For the text-containing cell, return its midpoint in (X, Y) coordinate format. 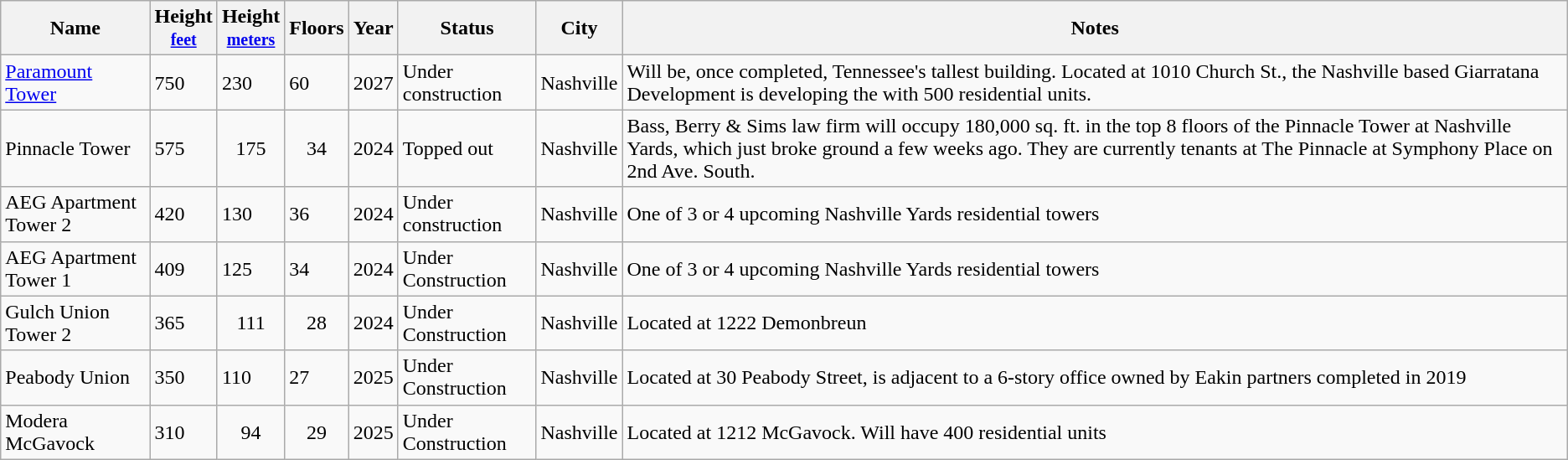
350 (183, 377)
AEG Apartment Tower 1 (75, 268)
111 (250, 323)
Notes (1095, 28)
175 (250, 148)
Gulch Union Tower 2 (75, 323)
29 (317, 432)
94 (250, 432)
Status (467, 28)
130 (250, 214)
Name (75, 28)
27 (317, 377)
City (580, 28)
Located at 1222 Demonbreun (1095, 323)
Heightfeet (183, 28)
Located at 30 Peabody Street, is adjacent to a 6-story office owned by Eakin partners completed in 2019 (1095, 377)
Paramount Tower (75, 82)
Peabody Union (75, 377)
Heightmeters (250, 28)
Pinnacle Tower (75, 148)
575 (183, 148)
28 (317, 323)
125 (250, 268)
750 (183, 82)
Topped out (467, 148)
420 (183, 214)
409 (183, 268)
110 (250, 377)
2027 (374, 82)
230 (250, 82)
310 (183, 432)
Located at 1212 McGavock. Will have 400 residential units (1095, 432)
36 (317, 214)
AEG Apartment Tower 2 (75, 214)
Year (374, 28)
365 (183, 323)
Floors (317, 28)
Modera McGavock (75, 432)
60 (317, 82)
